Determine the [x, y] coordinate at the center of the cell enclosing the given text.  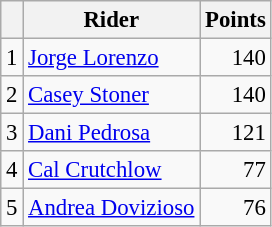
1 [12, 58]
Cal Crutchlow [112, 170]
Rider [112, 20]
Casey Stoner [112, 95]
3 [12, 133]
121 [236, 133]
2 [12, 95]
76 [236, 208]
4 [12, 170]
Andrea Dovizioso [112, 208]
Dani Pedrosa [112, 133]
Points [236, 20]
5 [12, 208]
77 [236, 170]
Jorge Lorenzo [112, 58]
